Detect which cell encompasses the target text, then output its [x, y] center coordinate. 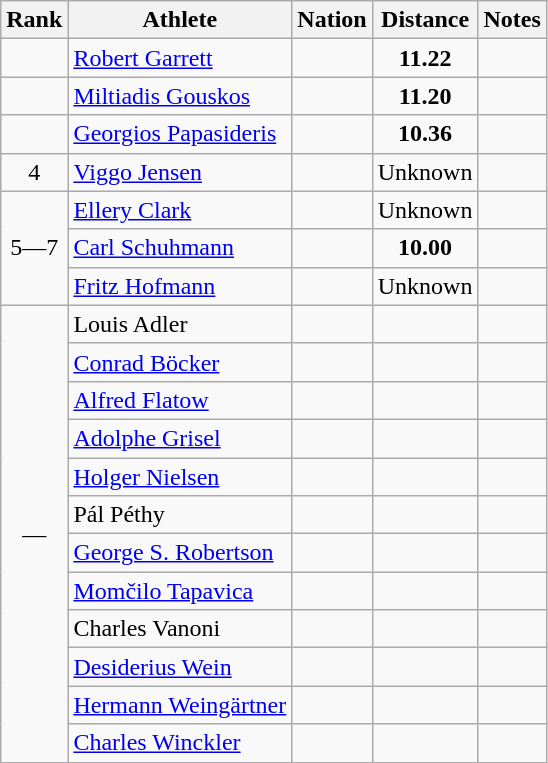
Fritz Hofmann [180, 286]
Holger Nielsen [180, 477]
Conrad Böcker [180, 362]
5—7 [34, 248]
Desiderius Wein [180, 667]
Distance [425, 20]
Hermann Weingärtner [180, 705]
11.22 [425, 58]
4 [34, 172]
Alfred Flatow [180, 400]
George S. Robertson [180, 553]
Charles Vanoni [180, 629]
Miltiadis Gouskos [180, 96]
Athlete [180, 20]
10.36 [425, 134]
Georgios Papasideris [180, 134]
Nation [332, 20]
Charles Winckler [180, 743]
Viggo Jensen [180, 172]
Adolphe Grisel [180, 438]
Ellery Clark [180, 210]
Carl Schuhmann [180, 248]
— [34, 534]
11.20 [425, 96]
10.00 [425, 248]
Rank [34, 20]
Momčilo Tapavica [180, 591]
Louis Adler [180, 324]
Robert Garrett [180, 58]
Pál Péthy [180, 515]
Notes [512, 20]
